Provide the (x, y) coordinate of the cell's center where the given text is located.  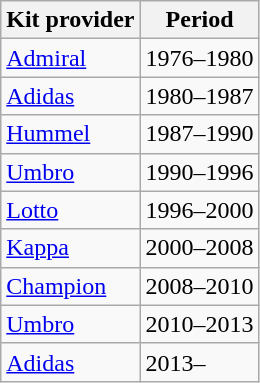
Kit provider (70, 20)
1996–2000 (200, 210)
Lotto (70, 210)
1987–1990 (200, 134)
2000–2008 (200, 248)
2013– (200, 362)
1990–1996 (200, 172)
Period (200, 20)
2008–2010 (200, 286)
Hummel (70, 134)
Champion (70, 286)
1980–1987 (200, 96)
Admiral (70, 58)
1976–1980 (200, 58)
Kappa (70, 248)
2010–2013 (200, 324)
